Find where the given text appears and provide that cell's center as [x, y] coordinate. 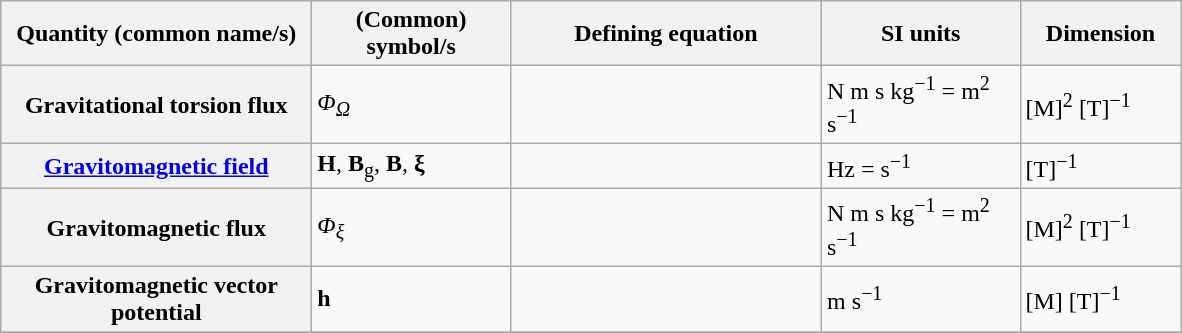
Gravitational torsion flux [156, 105]
Hz = s−1 [920, 166]
H, Bg, B, ξ [412, 166]
Φξ [412, 227]
Dimension [1100, 34]
[T]−1 [1100, 166]
[M] [T]−1 [1100, 298]
Gravitomagnetic vector potential [156, 298]
ΦΩ [412, 105]
h [412, 298]
SI units [920, 34]
(Common) symbol/s [412, 34]
m s−1 [920, 298]
Gravitomagnetic flux [156, 227]
Quantity (common name/s) [156, 34]
Gravitomagnetic field [156, 166]
Defining equation [666, 34]
